Return [x, y] of the center of cell containing provided text 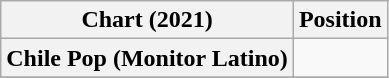
Position [340, 20]
Chile Pop (Monitor Latino) [148, 58]
Chart (2021) [148, 20]
